Output the (X, Y) coordinate of the center of the cell containing the given text.  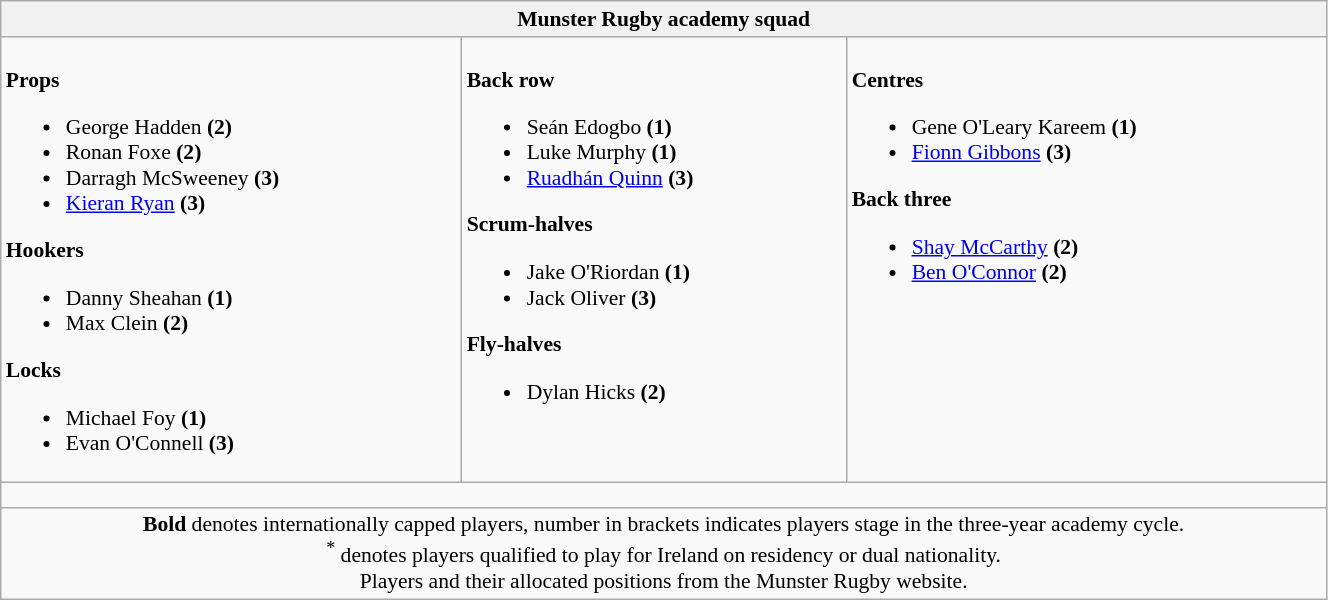
Back row Seán Edogbo (1) Luke Murphy (1) Ruadhán Quinn (3)Scrum-halves Jake O'Riordan (1) Jack Oliver (3)Fly-halves Dylan Hicks (2) (654, 260)
Centres Gene O'Leary Kareem (1) Fionn Gibbons (3)Back three Shay McCarthy (2) Ben O'Connor (2) (1087, 260)
Munster Rugby academy squad (664, 19)
